Return [X, Y] of the center of cell containing provided text 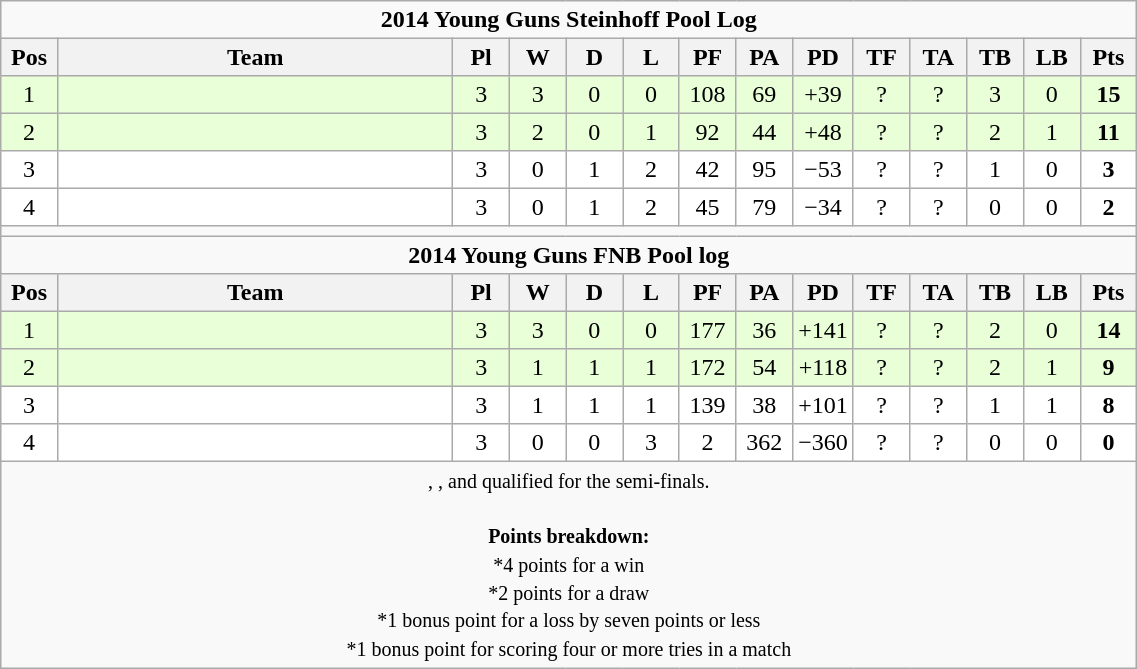
54 [764, 368]
14 [1108, 330]
69 [764, 94]
+48 [824, 132]
−360 [824, 442]
−34 [824, 206]
45 [708, 206]
−53 [824, 170]
172 [708, 368]
44 [764, 132]
15 [1108, 94]
108 [708, 94]
+39 [824, 94]
79 [764, 206]
139 [708, 404]
362 [764, 442]
8 [1108, 404]
9 [1108, 368]
11 [1108, 132]
+141 [824, 330]
177 [708, 330]
95 [764, 170]
2014 Young Guns FNB Pool log [569, 256]
42 [708, 170]
92 [708, 132]
38 [764, 404]
36 [764, 330]
+118 [824, 368]
+101 [824, 404]
2014 Young Guns Steinhoff Pool Log [569, 20]
